Search for the cell housing the specified text and yield its (x, y) center coordinate. 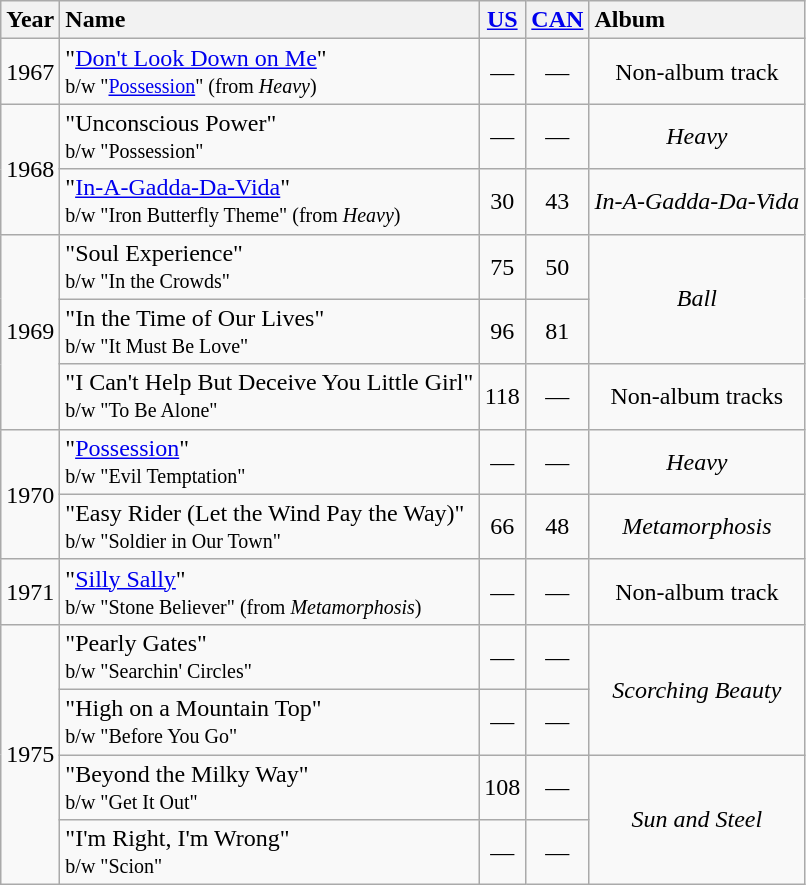
66 (502, 526)
81 (558, 332)
In-A-Gadda-Da-Vida (697, 202)
US (502, 20)
Album (697, 20)
1975 (30, 754)
75 (502, 266)
Ball (697, 299)
96 (502, 332)
Non-album tracks (697, 396)
Year (30, 20)
"Soul Experience"b/w "In the Crowds" (270, 266)
"Possession"b/w "Evil Temptation" (270, 462)
"I Can't Help But Deceive You Little Girl"b/w "To Be Alone" (270, 396)
"Beyond the Milky Way"b/w "Get It Out" (270, 786)
1967 (30, 72)
"Pearly Gates"b/w "Searchin' Circles" (270, 656)
108 (502, 786)
"In-A-Gadda-Da-Vida"b/w "Iron Butterfly Theme" (from Heavy) (270, 202)
118 (502, 396)
"In the Time of Our Lives"b/w "It Must Be Love" (270, 332)
30 (502, 202)
1969 (30, 332)
1970 (30, 494)
43 (558, 202)
"Easy Rider (Let the Wind Pay the Way)"b/w "Soldier in Our Town" (270, 526)
50 (558, 266)
1971 (30, 592)
"Unconscious Power"b/w "Possession" (270, 136)
Metamorphosis (697, 526)
"Don't Look Down on Me"b/w "Possession" (from Heavy) (270, 72)
"Silly Sally"b/w "Stone Believer" (from Metamorphosis) (270, 592)
1968 (30, 169)
"I'm Right, I'm Wrong"b/w "Scion" (270, 852)
Sun and Steel (697, 819)
"High on a Mountain Top"b/w "Before You Go" (270, 722)
CAN (558, 20)
Name (270, 20)
Scorching Beauty (697, 689)
48 (558, 526)
